Provide the (x, y) coordinate of the cell's center where the given text is located.  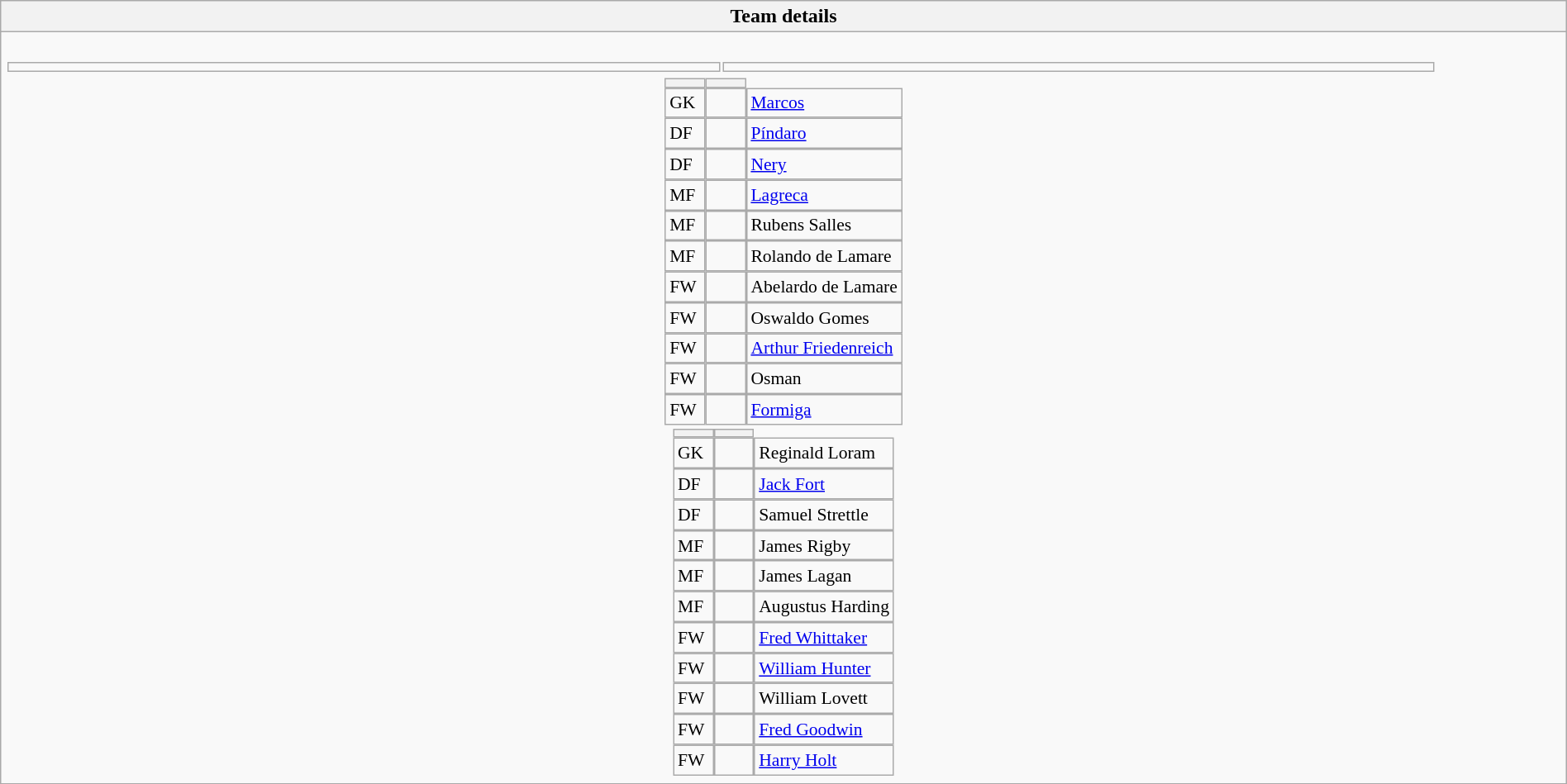
Augustus Harding (823, 606)
Rolando de Lamare (825, 256)
Formiga (825, 410)
Píndaro (825, 134)
Nery (825, 164)
Team details (783, 17)
Arthur Friedenreich (825, 349)
Oswaldo Gomes (825, 317)
Abelardo de Lamare (825, 287)
Fred Whittaker (823, 638)
William Hunter (823, 668)
William Lovett (823, 699)
Fred Goodwin (823, 729)
Osman (825, 378)
Lagreca (825, 195)
Reginald Loram (823, 453)
James Lagan (823, 577)
Marcos (825, 102)
Jack Fort (823, 484)
Samuel Strettle (823, 514)
James Rigby (823, 545)
Harry Holt (823, 760)
Rubens Salles (825, 225)
